Find where the given text appears and provide that cell's center as (x, y) coordinate. 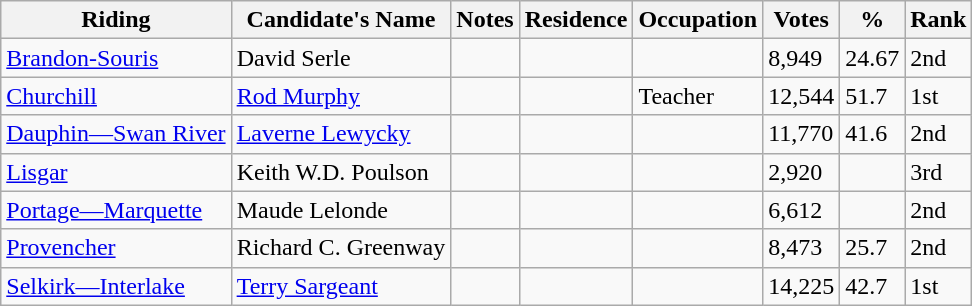
41.6 (872, 134)
Terry Sargeant (341, 286)
% (872, 20)
2,920 (802, 172)
Riding (116, 20)
Portage—Marquette (116, 210)
Maude Lelonde (341, 210)
David Serle (341, 58)
Richard C. Greenway (341, 248)
Notes (485, 20)
Lisgar (116, 172)
Selkirk—Interlake (116, 286)
3rd (938, 172)
6,612 (802, 210)
Laverne Lewycky (341, 134)
Dauphin—Swan River (116, 134)
Candidate's Name (341, 20)
Teacher (698, 96)
Churchill (116, 96)
Rod Murphy (341, 96)
8,473 (802, 248)
8,949 (802, 58)
Keith W.D. Poulson (341, 172)
42.7 (872, 286)
14,225 (802, 286)
Residence (576, 20)
25.7 (872, 248)
Votes (802, 20)
Provencher (116, 248)
11,770 (802, 134)
Rank (938, 20)
Occupation (698, 20)
24.67 (872, 58)
51.7 (872, 96)
12,544 (802, 96)
Brandon-Souris (116, 58)
